Locate the cell with the specified text and output its (x, y) center coordinate. 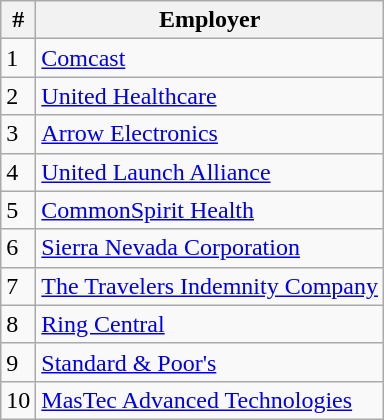
Arrow Electronics (210, 134)
Sierra Nevada Corporation (210, 248)
3 (18, 134)
United Launch Alliance (210, 172)
8 (18, 324)
9 (18, 362)
2 (18, 96)
4 (18, 172)
7 (18, 286)
5 (18, 210)
MasTec Advanced Technologies (210, 400)
Ring Central (210, 324)
The Travelers Indemnity Company (210, 286)
Comcast (210, 58)
Standard & Poor's (210, 362)
6 (18, 248)
1 (18, 58)
Employer (210, 20)
United Healthcare (210, 96)
CommonSpirit Health (210, 210)
10 (18, 400)
# (18, 20)
